Output the [X, Y] coordinate of the center of the cell containing the given text.  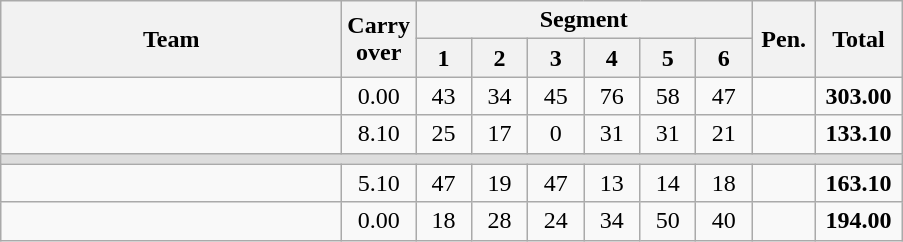
5.10 [379, 183]
163.10 [858, 183]
5 [668, 58]
Team [172, 39]
1 [444, 58]
14 [668, 183]
4 [612, 58]
43 [444, 96]
Pen. [784, 39]
13 [612, 183]
19 [500, 183]
25 [444, 134]
50 [668, 221]
Total [858, 39]
8.10 [379, 134]
21 [724, 134]
24 [556, 221]
2 [500, 58]
76 [612, 96]
303.00 [858, 96]
45 [556, 96]
Segment [584, 20]
40 [724, 221]
17 [500, 134]
0 [556, 134]
58 [668, 96]
Carry over [379, 39]
28 [500, 221]
133.10 [858, 134]
6 [724, 58]
3 [556, 58]
194.00 [858, 221]
